Return [X, Y] of the center of cell containing provided text 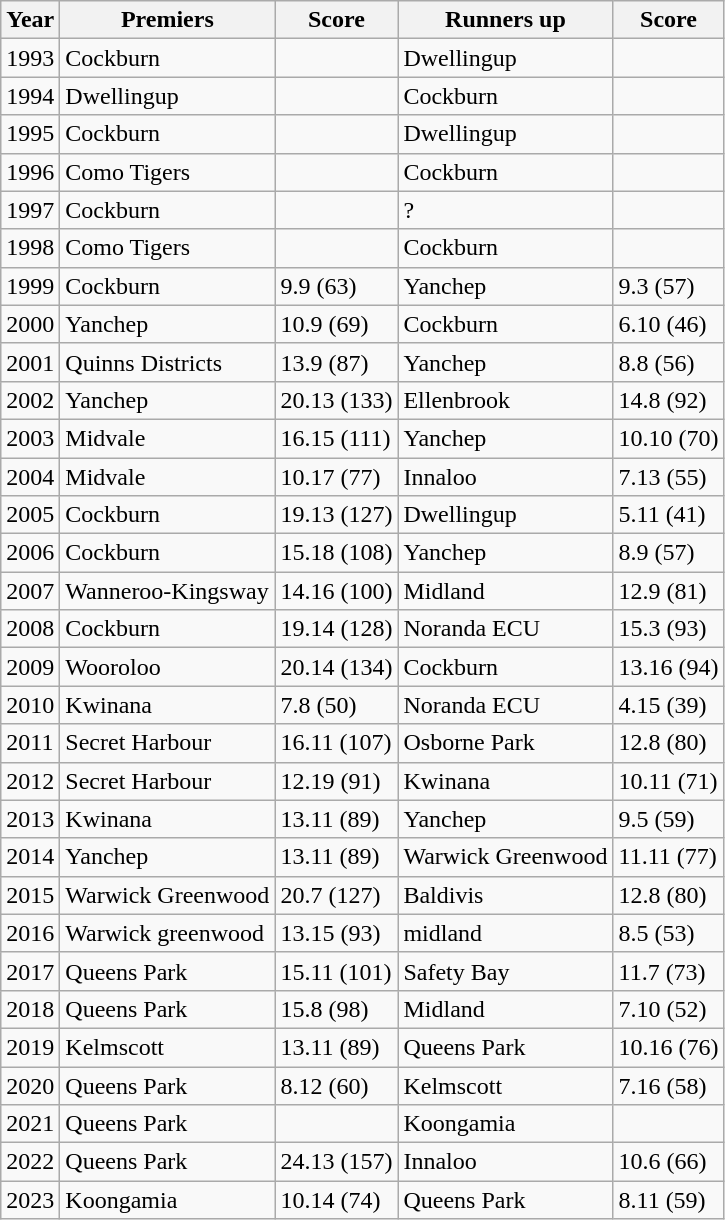
2005 [30, 515]
24.13 (157) [336, 1162]
20.13 (133) [336, 400]
2013 [30, 819]
? [506, 210]
7.10 (52) [668, 1009]
2008 [30, 629]
2004 [30, 477]
13.15 (93) [336, 933]
15.3 (93) [668, 629]
2002 [30, 400]
2010 [30, 705]
2016 [30, 933]
2009 [30, 667]
14.16 (100) [336, 591]
1995 [30, 134]
10.11 (71) [668, 781]
1998 [30, 248]
9.5 (59) [668, 819]
11.7 (73) [668, 971]
2020 [30, 1085]
8.11 (59) [668, 1200]
2007 [30, 591]
5.11 (41) [668, 515]
2011 [30, 743]
10.17 (77) [336, 477]
Wooroloo [168, 667]
2018 [30, 1009]
7.16 (58) [668, 1085]
4.15 (39) [668, 705]
2022 [30, 1162]
10.9 (69) [336, 324]
10.14 (74) [336, 1200]
12.9 (81) [668, 591]
1993 [30, 58]
10.6 (66) [668, 1162]
6.10 (46) [668, 324]
16.15 (111) [336, 438]
12.19 (91) [336, 781]
1994 [30, 96]
16.11 (107) [336, 743]
7.13 (55) [668, 477]
19.14 (128) [336, 629]
10.10 (70) [668, 438]
Year [30, 20]
2003 [30, 438]
Premiers [168, 20]
8.12 (60) [336, 1085]
11.11 (77) [668, 857]
2001 [30, 362]
8.9 (57) [668, 553]
15.18 (108) [336, 553]
13.9 (87) [336, 362]
20.14 (134) [336, 667]
Quinns Districts [168, 362]
19.13 (127) [336, 515]
1997 [30, 210]
midland [506, 933]
Runners up [506, 20]
20.7 (127) [336, 895]
9.9 (63) [336, 286]
2000 [30, 324]
2014 [30, 857]
8.5 (53) [668, 933]
Baldivis [506, 895]
2019 [30, 1047]
2023 [30, 1200]
Ellenbrook [506, 400]
Osborne Park [506, 743]
1996 [30, 172]
8.8 (56) [668, 362]
Safety Bay [506, 971]
14.8 (92) [668, 400]
15.11 (101) [336, 971]
Warwick greenwood [168, 933]
1999 [30, 286]
2021 [30, 1124]
9.3 (57) [668, 286]
10.16 (76) [668, 1047]
7.8 (50) [336, 705]
Wanneroo-Kingsway [168, 591]
13.16 (94) [668, 667]
2006 [30, 553]
2017 [30, 971]
15.8 (98) [336, 1009]
2015 [30, 895]
2012 [30, 781]
